Provide the (x, y) coordinate of the cell's center where the given text is located.  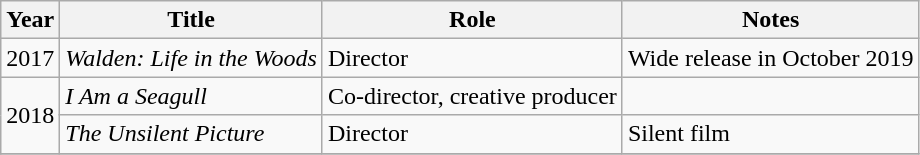
Notes (770, 20)
Year (30, 20)
Role (472, 20)
The Unsilent Picture (192, 134)
Walden: Life in the Woods (192, 58)
Title (192, 20)
Silent film (770, 134)
Wide release in October 2019 (770, 58)
2017 (30, 58)
2018 (30, 115)
Co-director, creative producer (472, 96)
I Am a Seagull (192, 96)
